Identify which cell holds the provided text, then report its (X, Y) central coordinate. 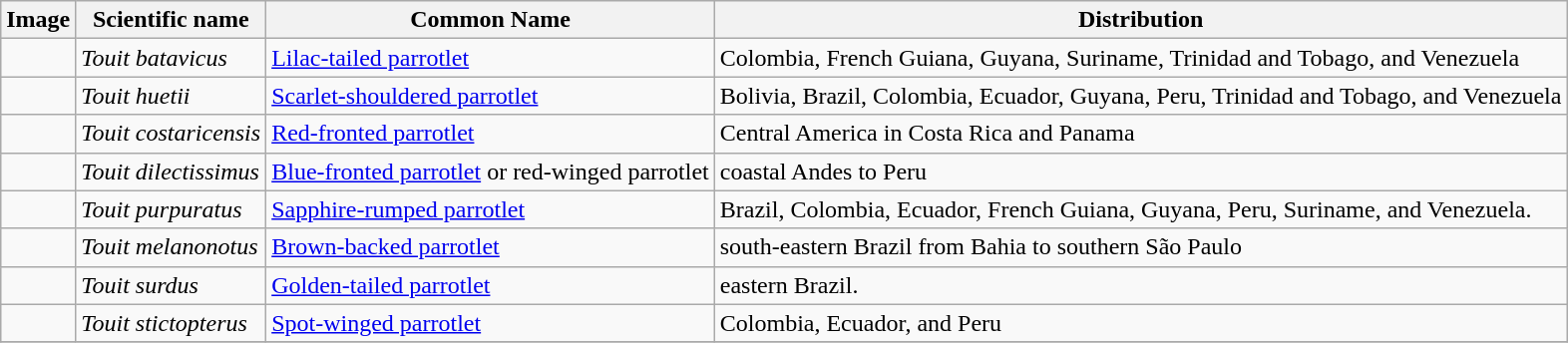
Brazil, Colombia, Ecuador, French Guiana, Guyana, Peru, Suriname, and Venezuela. (1141, 209)
Touit huetii (172, 96)
Touit purpuratus (172, 209)
Touit melanonotus (172, 247)
Colombia, French Guiana, Guyana, Suriname, Trinidad and Tobago, and Venezuela (1141, 58)
Touit costaricensis (172, 134)
Scientific name (172, 20)
Touit dilectissimus (172, 171)
Red-fronted parrotlet (491, 134)
Image (38, 20)
Brown-backed parrotlet (491, 247)
Bolivia, Brazil, Colombia, Ecuador, Guyana, Peru, Trinidad and Tobago, and Venezuela (1141, 96)
Touit stictopterus (172, 323)
Lilac-tailed parrotlet (491, 58)
Central America in Costa Rica and Panama (1141, 134)
Golden-tailed parrotlet (491, 285)
south-eastern Brazil from Bahia to southern São Paulo (1141, 247)
coastal Andes to Peru (1141, 171)
Touit surdus (172, 285)
Spot-winged parrotlet (491, 323)
Colombia, Ecuador, and Peru (1141, 323)
eastern Brazil. (1141, 285)
Scarlet-shouldered parrotlet (491, 96)
Blue-fronted parrotlet or red-winged parrotlet (491, 171)
Touit batavicus (172, 58)
Sapphire-rumped parrotlet (491, 209)
Distribution (1141, 20)
Common Name (491, 20)
